Provide the [x, y] coordinate of the cell's center where the given text is located.  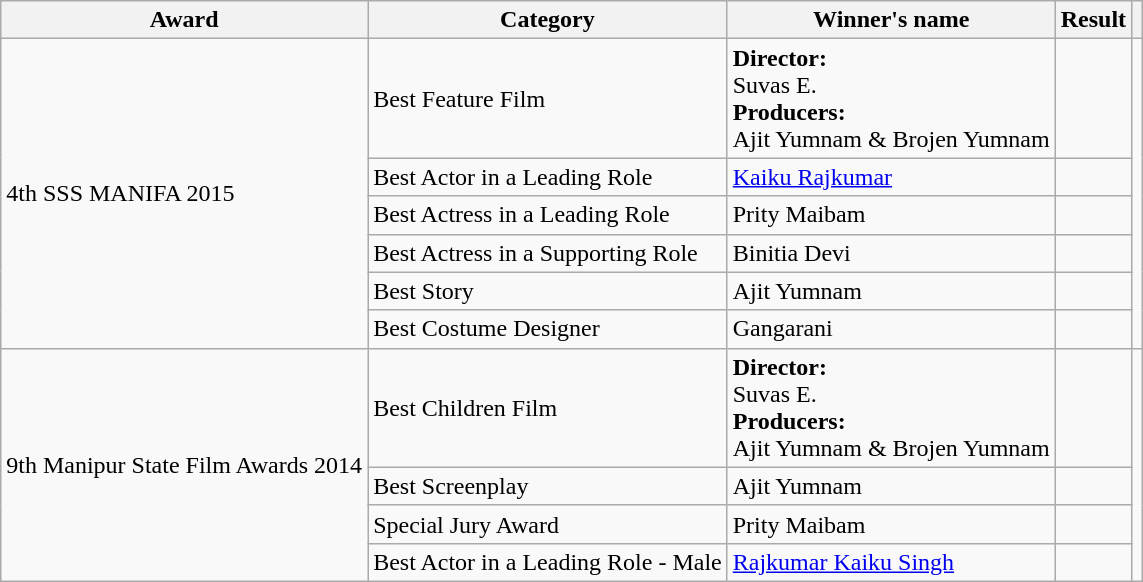
Award [184, 20]
Binitia Devi [891, 253]
Special Jury Award [548, 524]
Kaiku Rajkumar [891, 177]
Best Actor in a Leading Role [548, 177]
4th SSS MANIFA 2015 [184, 194]
Rajkumar Kaiku Singh [891, 562]
Best Feature Film [548, 98]
Best Actress in a Leading Role [548, 215]
Best Children Film [548, 408]
9th Manipur State Film Awards 2014 [184, 464]
Gangarani [891, 329]
Best Actress in a Supporting Role [548, 253]
Best Actor in a Leading Role - Male [548, 562]
Best Story [548, 291]
Result [1093, 20]
Best Costume Designer [548, 329]
Best Screenplay [548, 486]
Winner's name [891, 20]
Category [548, 20]
